Return [x, y] of the center of cell containing provided text 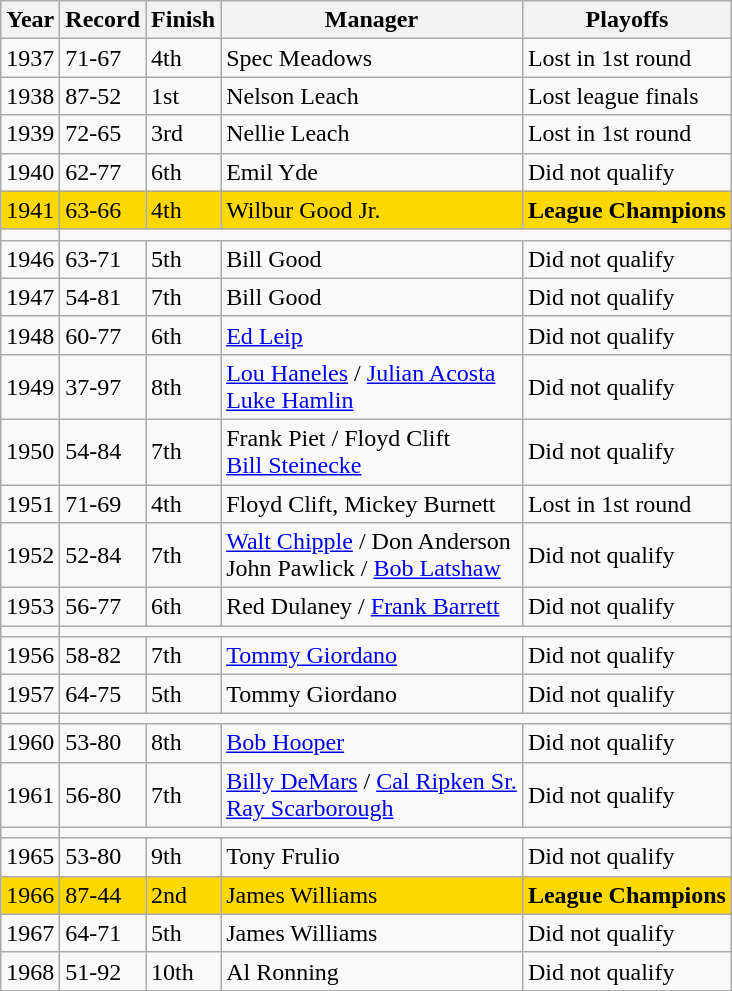
1965 [30, 857]
9th [184, 857]
Nelson Leach [372, 96]
1968 [30, 971]
Emil Yde [372, 172]
1st [184, 96]
87-44 [103, 895]
1949 [30, 386]
1939 [30, 134]
Finish [184, 20]
54-81 [103, 297]
Spec Meadows [372, 58]
1950 [30, 452]
87-52 [103, 96]
Al Ronning [372, 971]
1948 [30, 335]
54-84 [103, 452]
10th [184, 971]
1946 [30, 259]
Nellie Leach [372, 134]
2nd [184, 895]
1941 [30, 210]
64-75 [103, 694]
Floyd Clift, Mickey Burnett [372, 503]
71-67 [103, 58]
1957 [30, 694]
56-80 [103, 794]
Ed Leip [372, 335]
1952 [30, 556]
Tony Frulio [372, 857]
62-77 [103, 172]
1966 [30, 895]
1938 [30, 96]
Year [30, 20]
1953 [30, 607]
37-97 [103, 386]
Manager [372, 20]
71-69 [103, 503]
Frank Piet / Floyd Clift Bill Steinecke [372, 452]
56-77 [103, 607]
51-92 [103, 971]
1967 [30, 933]
58-82 [103, 656]
63-66 [103, 210]
Lou Haneles / Julian Acosta Luke Hamlin [372, 386]
3rd [184, 134]
52-84 [103, 556]
1961 [30, 794]
Playoffs [626, 20]
72-65 [103, 134]
1937 [30, 58]
1960 [30, 743]
1940 [30, 172]
63-71 [103, 259]
Walt Chipple / Don Anderson John Pawlick / Bob Latshaw [372, 556]
1956 [30, 656]
Lost league finals [626, 96]
64-71 [103, 933]
Record [103, 20]
Wilbur Good Jr. [372, 210]
Billy DeMars / Cal Ripken Sr. Ray Scarborough [372, 794]
Bob Hooper [372, 743]
60-77 [103, 335]
1947 [30, 297]
Red Dulaney / Frank Barrett [372, 607]
1951 [30, 503]
